Identify which cell holds the provided text, then report its (x, y) central coordinate. 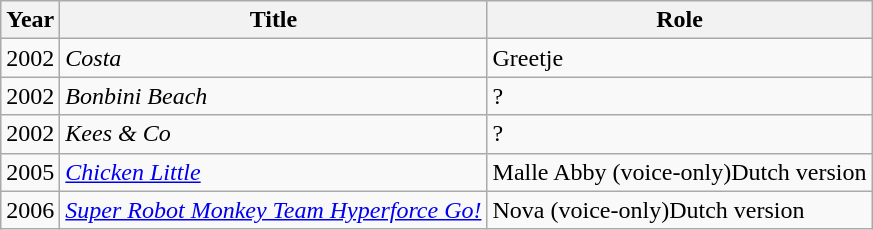
Role (680, 20)
2005 (30, 172)
Greetje (680, 58)
Super Robot Monkey Team Hyperforce Go! (274, 210)
Malle Abby (voice-only)Dutch version (680, 172)
Chicken Little (274, 172)
Nova (voice-only)Dutch version (680, 210)
Title (274, 20)
2006 (30, 210)
Year (30, 20)
Kees & Co (274, 134)
Costa (274, 58)
Bonbini Beach (274, 96)
